Detect which cell encompasses the target text, then output its [X, Y] center coordinate. 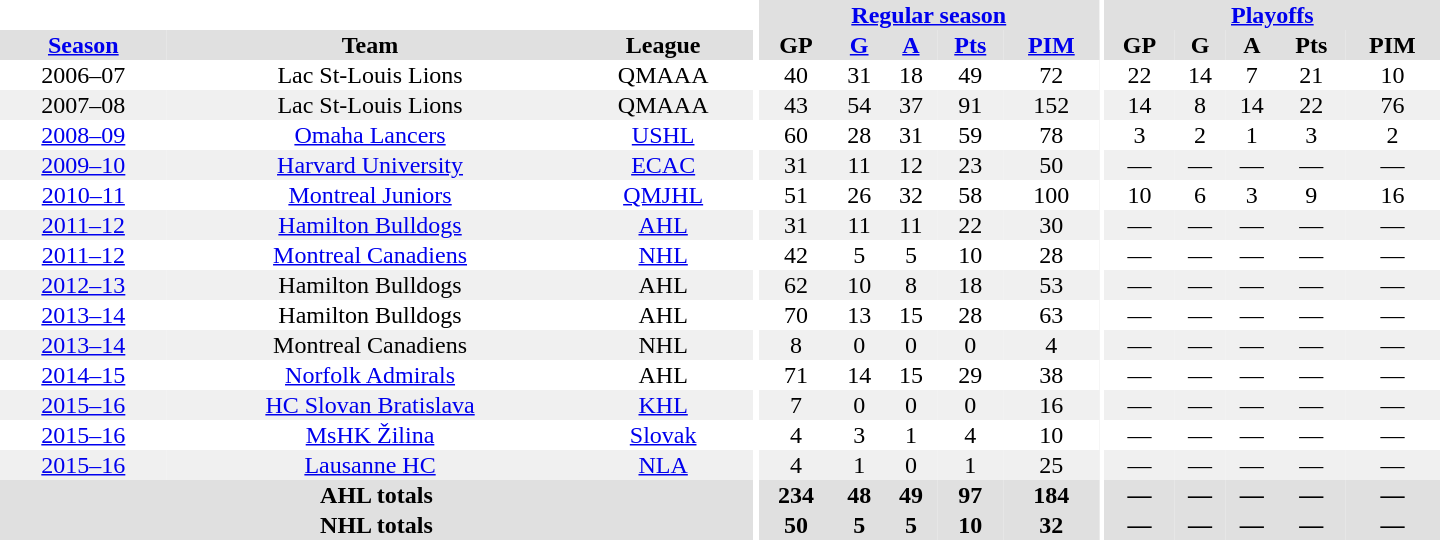
72 [1052, 75]
97 [970, 495]
2009–10 [84, 165]
62 [796, 285]
42 [796, 255]
Lausanne HC [370, 465]
30 [1052, 225]
MsHK Žilina [370, 435]
100 [1052, 195]
AHL totals [376, 495]
37 [911, 105]
ECAC [662, 165]
38 [1052, 375]
40 [796, 75]
League [662, 45]
21 [1312, 75]
2006–07 [84, 75]
KHL [662, 405]
HC Slovan Bratislava [370, 405]
Slovak [662, 435]
Montreal Juniors [370, 195]
54 [859, 105]
53 [1052, 285]
Season [84, 45]
51 [796, 195]
76 [1392, 105]
12 [911, 165]
29 [970, 375]
48 [859, 495]
2012–13 [84, 285]
Omaha Lancers [370, 135]
9 [1312, 195]
91 [970, 105]
23 [970, 165]
Norfolk Admirals [370, 375]
Regular season [929, 15]
NHL totals [376, 525]
60 [796, 135]
63 [1052, 315]
2007–08 [84, 105]
NLA [662, 465]
234 [796, 495]
71 [796, 375]
184 [1052, 495]
58 [970, 195]
Team [370, 45]
152 [1052, 105]
Harvard University [370, 165]
43 [796, 105]
13 [859, 315]
25 [1052, 465]
6 [1200, 195]
2008–09 [84, 135]
2010–11 [84, 195]
59 [970, 135]
70 [796, 315]
Playoffs [1272, 15]
78 [1052, 135]
2014–15 [84, 375]
USHL [662, 135]
QMJHL [662, 195]
26 [859, 195]
